Scan for the cell matching the given text and deliver its [X, Y] coordinate at center. 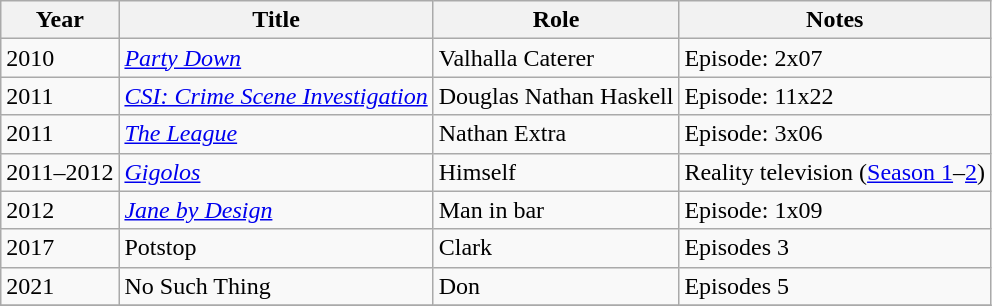
Episode: 1x09 [835, 210]
Don [556, 286]
Nathan Extra [556, 134]
Title [276, 20]
Episode: 3x06 [835, 134]
Episode: 2x07 [835, 58]
2021 [60, 286]
Episode: 11x22 [835, 96]
CSI: Crime Scene Investigation [276, 96]
Episodes 5 [835, 286]
2010 [60, 58]
Gigolos [276, 172]
Clark [556, 248]
Episodes 3 [835, 248]
Year [60, 20]
2017 [60, 248]
Jane by Design [276, 210]
Douglas Nathan Haskell [556, 96]
Potstop [276, 248]
2011–2012 [60, 172]
Role [556, 20]
No Such Thing [276, 286]
Man in bar [556, 210]
Valhalla Caterer [556, 58]
Reality television (Season 1–2) [835, 172]
The League [276, 134]
2012 [60, 210]
Party Down [276, 58]
Himself [556, 172]
Notes [835, 20]
